Locate the cell with the specified text and output its (X, Y) center coordinate. 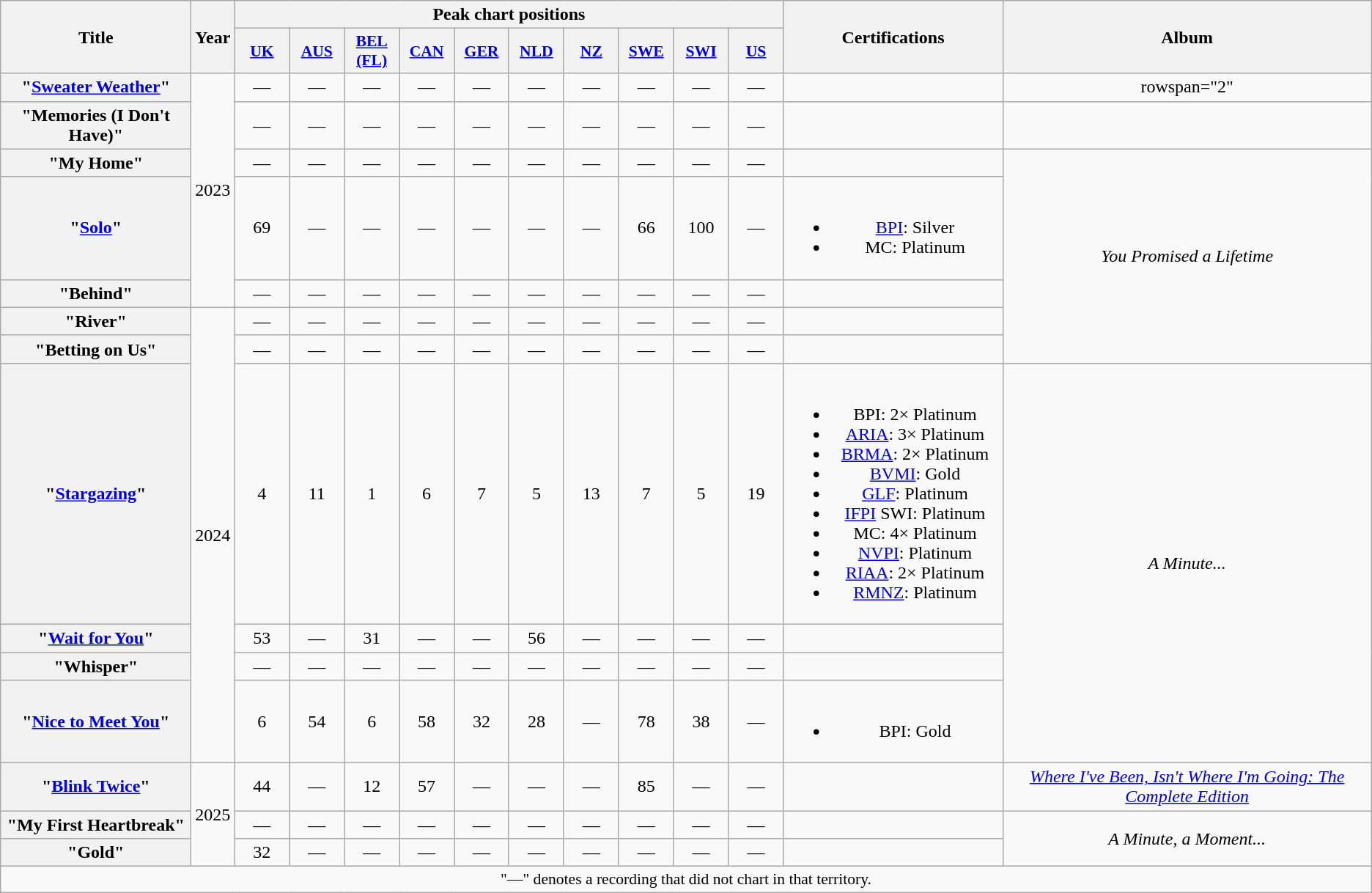
"Betting on Us" (96, 349)
BEL (FL) (372, 51)
"Gold" (96, 853)
13 (591, 493)
53 (262, 638)
US (756, 51)
Album (1187, 37)
58 (427, 721)
"Whisper" (96, 666)
54 (317, 721)
12 (372, 787)
4 (262, 493)
56 (536, 638)
"Stargazing" (96, 493)
28 (536, 721)
Where I've Been, Isn't Where I'm Going: The Complete Edition (1187, 787)
NLD (536, 51)
"Solo" (96, 228)
"River" (96, 321)
GER (482, 51)
Year (213, 37)
"Behind" (96, 293)
"Nice to Meet You" (96, 721)
"Blink Twice" (96, 787)
CAN (427, 51)
2024 (213, 535)
"Sweater Weather" (96, 87)
NZ (591, 51)
AUS (317, 51)
Title (96, 37)
31 (372, 638)
44 (262, 787)
"My First Heartbreak" (96, 825)
2023 (213, 191)
100 (701, 228)
69 (262, 228)
"Memories (I Don't Have)" (96, 125)
1 (372, 493)
85 (646, 787)
SWE (646, 51)
rowspan="2" (1187, 87)
UK (262, 51)
"Wait for You" (96, 638)
"My Home" (96, 163)
66 (646, 228)
Certifications (893, 37)
2025 (213, 815)
BPI: SilverMC: Platinum (893, 228)
You Promised a Lifetime (1187, 256)
Peak chart positions (509, 15)
11 (317, 493)
BPI: Gold (893, 721)
A Minute, a Moment... (1187, 839)
19 (756, 493)
57 (427, 787)
A Minute... (1187, 563)
"—" denotes a recording that did not chart in that territory. (686, 880)
SWI (701, 51)
78 (646, 721)
38 (701, 721)
